Provide the (X, Y) coordinate of the cell's center where the given text is located.  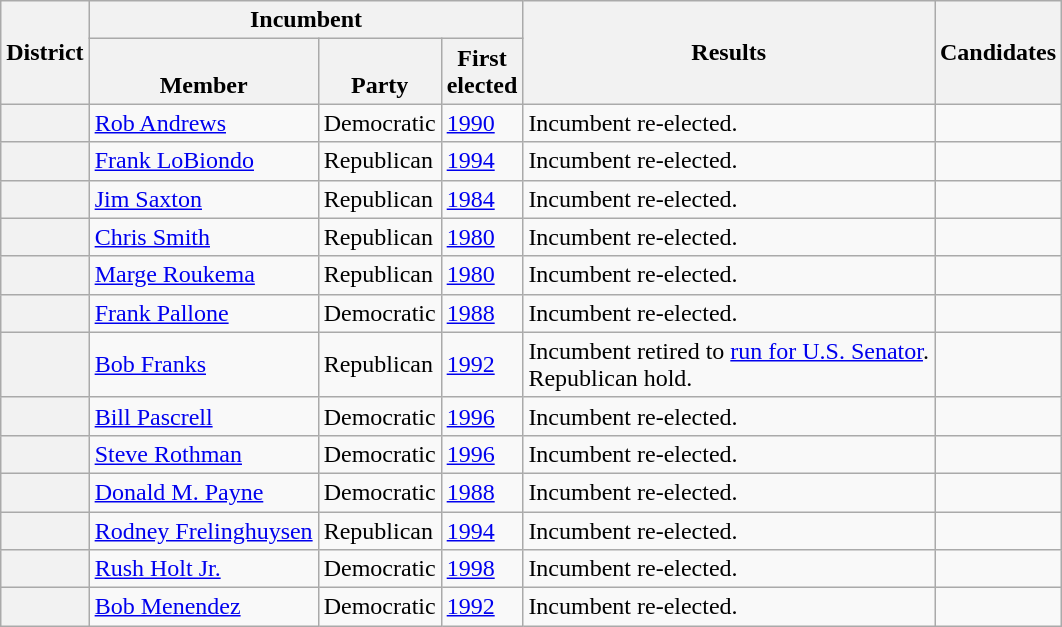
District (45, 52)
Firstelected (482, 72)
Results (729, 52)
Incumbent retired to run for U.S. Senator.Republican hold. (729, 364)
Marge Roukema (204, 275)
Rob Andrews (204, 123)
Chris Smith (204, 237)
Bill Pascrell (204, 416)
Rush Holt Jr. (204, 569)
Member (204, 72)
Incumbent (306, 20)
Rodney Frelinghuysen (204, 531)
Frank LoBiondo (204, 161)
1998 (482, 569)
Party (380, 72)
Jim Saxton (204, 199)
1990 (482, 123)
Candidates (998, 52)
Steve Rothman (204, 454)
Donald M. Payne (204, 492)
Bob Menendez (204, 607)
Frank Pallone (204, 313)
1984 (482, 199)
Bob Franks (204, 364)
